For the text-containing cell, return its midpoint in [X, Y] coordinate format. 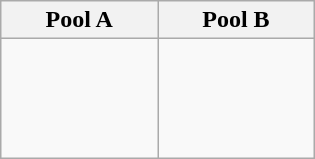
Pool A [80, 20]
Pool B [236, 20]
